Find where the given text appears and provide that cell's center as (X, Y) coordinate. 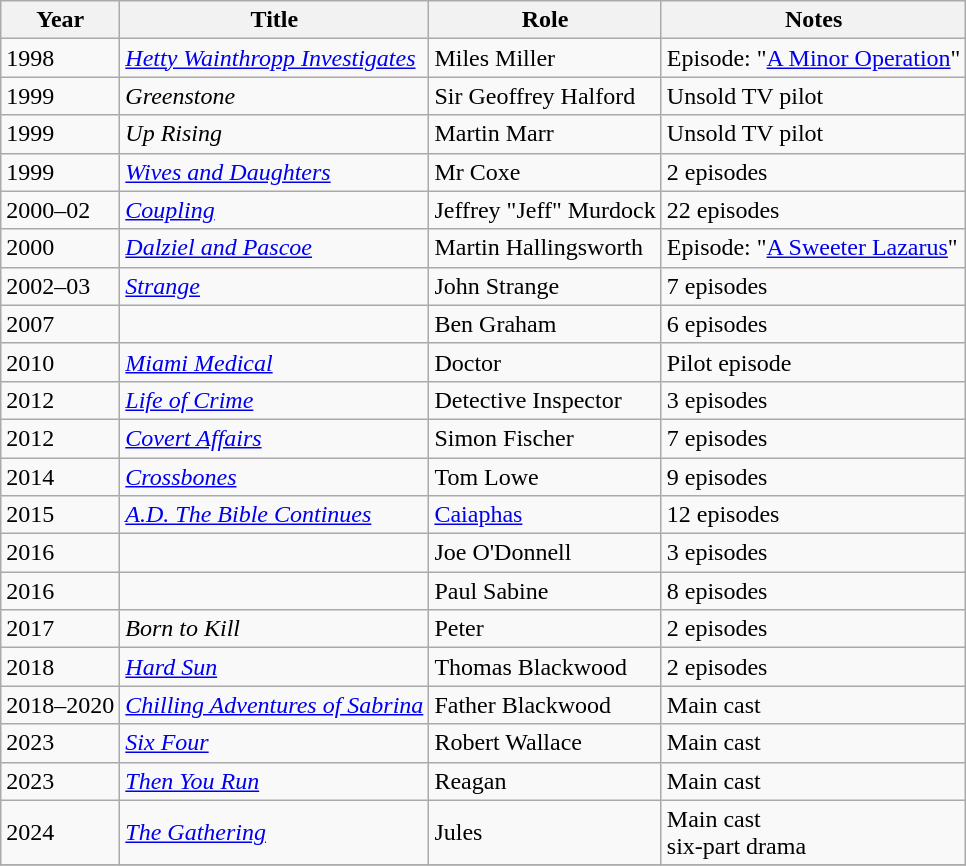
Notes (814, 20)
9 episodes (814, 477)
Tom Lowe (545, 477)
Detective Inspector (545, 400)
Coupling (274, 210)
22 episodes (814, 210)
Ben Graham (545, 324)
A.D. The Bible Continues (274, 515)
Episode: "A Sweeter Lazarus" (814, 248)
2000 (60, 248)
12 episodes (814, 515)
Robert Wallace (545, 743)
1998 (60, 58)
Main castsix-part drama (814, 832)
Up Rising (274, 134)
Jeffrey "Jeff" Murdock (545, 210)
Wives and Daughters (274, 172)
Role (545, 20)
2015 (60, 515)
Jules (545, 832)
Miles Miller (545, 58)
6 episodes (814, 324)
Martin Hallingsworth (545, 248)
Hetty Wainthropp Investigates (274, 58)
Pilot episode (814, 362)
2002–03 (60, 286)
Crossbones (274, 477)
2014 (60, 477)
Paul Sabine (545, 591)
Miami Medical (274, 362)
Mr Coxe (545, 172)
Then You Run (274, 781)
The Gathering (274, 832)
Reagan (545, 781)
Father Blackwood (545, 705)
2018–2020 (60, 705)
Covert Affairs (274, 438)
Martin Marr (545, 134)
Thomas Blackwood (545, 667)
Sir Geoffrey Halford (545, 96)
Chilling Adventures of Sabrina (274, 705)
Greenstone (274, 96)
Peter (545, 629)
Born to Kill (274, 629)
2017 (60, 629)
Simon Fischer (545, 438)
Title (274, 20)
Dalziel and Pascoe (274, 248)
Joe O'Donnell (545, 553)
Strange (274, 286)
2007 (60, 324)
Doctor (545, 362)
John Strange (545, 286)
Six Four (274, 743)
Life of Crime (274, 400)
2010 (60, 362)
2000–02 (60, 210)
2024 (60, 832)
8 episodes (814, 591)
Caiaphas (545, 515)
Hard Sun (274, 667)
2018 (60, 667)
Year (60, 20)
Episode: "A Minor Operation" (814, 58)
